Find where the given text appears and provide that cell's center as (x, y) coordinate. 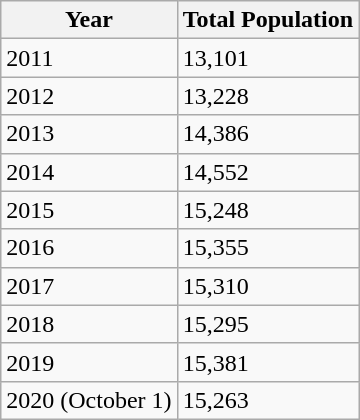
2017 (89, 286)
15,295 (268, 324)
2011 (89, 58)
13,101 (268, 58)
15,248 (268, 210)
2018 (89, 324)
Year (89, 20)
14,552 (268, 172)
13,228 (268, 96)
2012 (89, 96)
Total Population (268, 20)
2014 (89, 172)
14,386 (268, 134)
2015 (89, 210)
2020 (October 1) (89, 400)
2016 (89, 248)
15,310 (268, 286)
2019 (89, 362)
15,381 (268, 362)
2013 (89, 134)
15,263 (268, 400)
15,355 (268, 248)
